Output the [X, Y] coordinate of the center of the cell containing the given text.  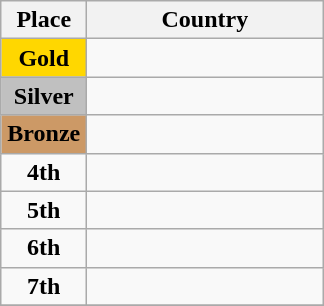
7th [44, 286]
4th [44, 172]
Silver [44, 96]
Place [44, 20]
5th [44, 210]
Bronze [44, 134]
Country [205, 20]
6th [44, 248]
Gold [44, 58]
